Determine the (X, Y) coordinate at the center of the cell enclosing the given text.  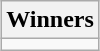
Winners (50, 20)
